Find where the given text appears and provide that cell's center as (x, y) coordinate. 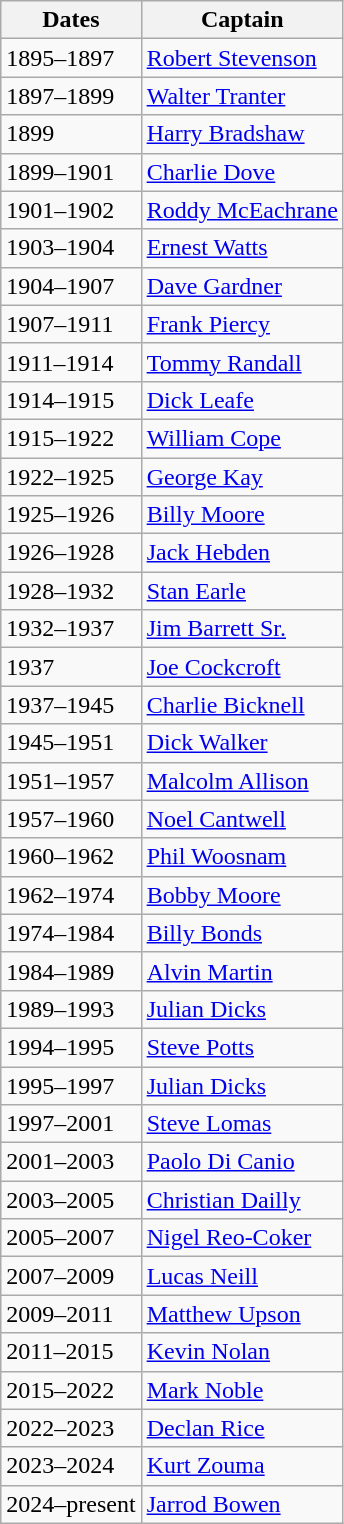
2015–2022 (71, 1390)
2005–2007 (71, 1238)
Tommy Randall (242, 362)
1899 (71, 134)
Steve Potts (242, 1047)
2023–2024 (71, 1466)
1957–1960 (71, 819)
William Cope (242, 438)
1928–1932 (71, 591)
1907–1911 (71, 324)
1911–1914 (71, 362)
2007–2009 (71, 1276)
Walter Tranter (242, 96)
Jim Barrett Sr. (242, 629)
1914–1915 (71, 400)
Mark Noble (242, 1390)
Harry Bradshaw (242, 134)
Jarrod Bowen (242, 1504)
Nigel Reo-Coker (242, 1238)
1925–1926 (71, 515)
1922–1925 (71, 477)
Dave Gardner (242, 286)
2022–2023 (71, 1428)
1937–1945 (71, 705)
1903–1904 (71, 248)
1901–1902 (71, 210)
Lucas Neill (242, 1276)
George Kay (242, 477)
Captain (242, 20)
Dates (71, 20)
Dick Leafe (242, 400)
Christian Dailly (242, 1200)
1962–1974 (71, 895)
Noel Cantwell (242, 819)
1997–2001 (71, 1124)
1937 (71, 667)
Paolo Di Canio (242, 1162)
Matthew Upson (242, 1314)
Kurt Zouma (242, 1466)
1951–1957 (71, 781)
2024–present (71, 1504)
Charlie Dove (242, 172)
Charlie Bicknell (242, 705)
Billy Bonds (242, 933)
Jack Hebden (242, 553)
Ernest Watts (242, 248)
1897–1899 (71, 96)
1895–1897 (71, 58)
Dick Walker (242, 743)
1945–1951 (71, 743)
1932–1937 (71, 629)
Bobby Moore (242, 895)
Joe Cockcroft (242, 667)
1960–1962 (71, 857)
Roddy McEachrane (242, 210)
1904–1907 (71, 286)
Robert Stevenson (242, 58)
Stan Earle (242, 591)
1915–1922 (71, 438)
Alvin Martin (242, 971)
1974–1984 (71, 933)
2003–2005 (71, 1200)
1994–1995 (71, 1047)
2001–2003 (71, 1162)
Frank Piercy (242, 324)
Phil Woosnam (242, 857)
Steve Lomas (242, 1124)
2011–2015 (71, 1352)
Malcolm Allison (242, 781)
Kevin Nolan (242, 1352)
1899–1901 (71, 172)
2009–2011 (71, 1314)
1995–1997 (71, 1085)
1984–1989 (71, 971)
Billy Moore (242, 515)
Declan Rice (242, 1428)
1989–1993 (71, 1009)
1926–1928 (71, 553)
